Capture the cell that displays the provided text and extract its (x, y) central coordinate. 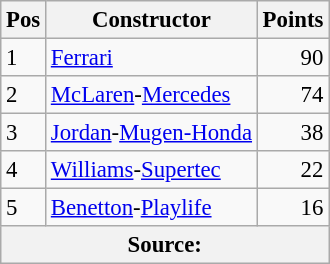
Williams-Supertec (152, 170)
4 (24, 170)
5 (24, 208)
Pos (24, 20)
3 (24, 133)
16 (292, 208)
38 (292, 133)
Points (292, 20)
1 (24, 58)
90 (292, 58)
74 (292, 95)
McLaren-Mercedes (152, 95)
22 (292, 170)
Constructor (152, 20)
Benetton-Playlife (152, 208)
2 (24, 95)
Ferrari (152, 58)
Jordan-Mugen-Honda (152, 133)
Source: (165, 245)
